Find where the given text appears and provide that cell's center as [X, Y] coordinate. 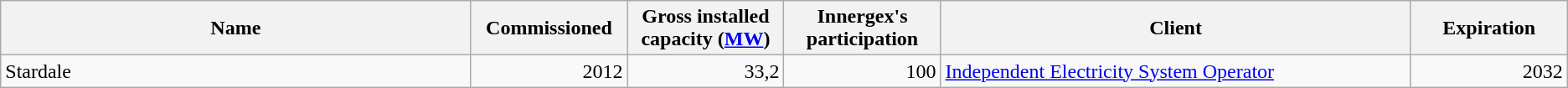
Commissioned [549, 28]
33,2 [705, 71]
Independent Electricity System Operator [1176, 71]
Innergex's participation [863, 28]
Client [1176, 28]
Stardale [236, 71]
100 [863, 71]
2012 [549, 71]
Gross installed capacity (MW) [705, 28]
2032 [1489, 71]
Name [236, 28]
Expiration [1489, 28]
